Determine the [X, Y] coordinate at the center of the cell enclosing the given text.  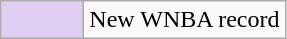
New WNBA record [184, 20]
